Return the (x, y) coordinate for the center point of the cell that contains the specified text.  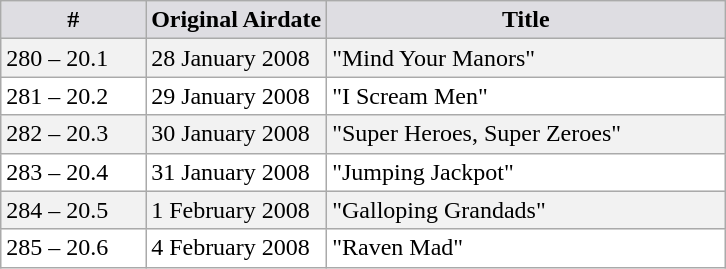
29 January 2008 (236, 96)
"Jumping Jackpot" (526, 172)
Original Airdate (236, 20)
"Raven Mad" (526, 248)
1 February 2008 (236, 210)
"I Scream Men" (526, 96)
"Mind Your Manors" (526, 58)
284 – 20.5 (74, 210)
30 January 2008 (236, 134)
4 February 2008 (236, 248)
28 January 2008 (236, 58)
281 – 20.2 (74, 96)
# (74, 20)
282 – 20.3 (74, 134)
"Galloping Grandads" (526, 210)
31 January 2008 (236, 172)
283 – 20.4 (74, 172)
"Super Heroes, Super Zeroes" (526, 134)
280 – 20.1 (74, 58)
285 – 20.6 (74, 248)
Title (526, 20)
